Return the [x, y] coordinate for the center point of the cell that contains the specified text.  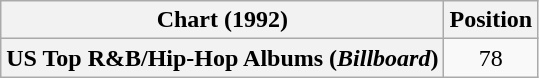
US Top R&B/Hip-Hop Albums (Billboard) [222, 58]
Position [491, 20]
78 [491, 58]
Chart (1992) [222, 20]
